For the text-containing cell, return its midpoint in [X, Y] coordinate format. 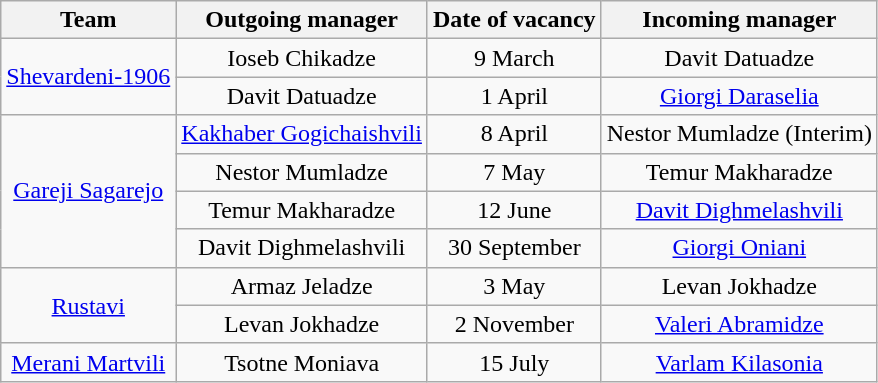
Rustavi [88, 305]
Giorgi Daraselia [739, 96]
30 September [514, 248]
Nestor Mumladze (Interim) [739, 134]
Tsotne Moniava [302, 362]
Armaz Jeladze [302, 286]
Giorgi Oniani [739, 248]
15 July [514, 362]
7 May [514, 172]
8 April [514, 134]
Team [88, 20]
2 November [514, 324]
Varlam Kilasonia [739, 362]
Ioseb Chikadze [302, 58]
Merani Martvili [88, 362]
Gareji Sagarejo [88, 191]
3 May [514, 286]
12 June [514, 210]
Valeri Abramidze [739, 324]
1 April [514, 96]
Kakhaber Gogichaishvili [302, 134]
9 March [514, 58]
Nestor Mumladze [302, 172]
Date of vacancy [514, 20]
Outgoing manager [302, 20]
Shevardeni-1906 [88, 77]
Incoming manager [739, 20]
